Return (x, y) of the center of cell containing provided text 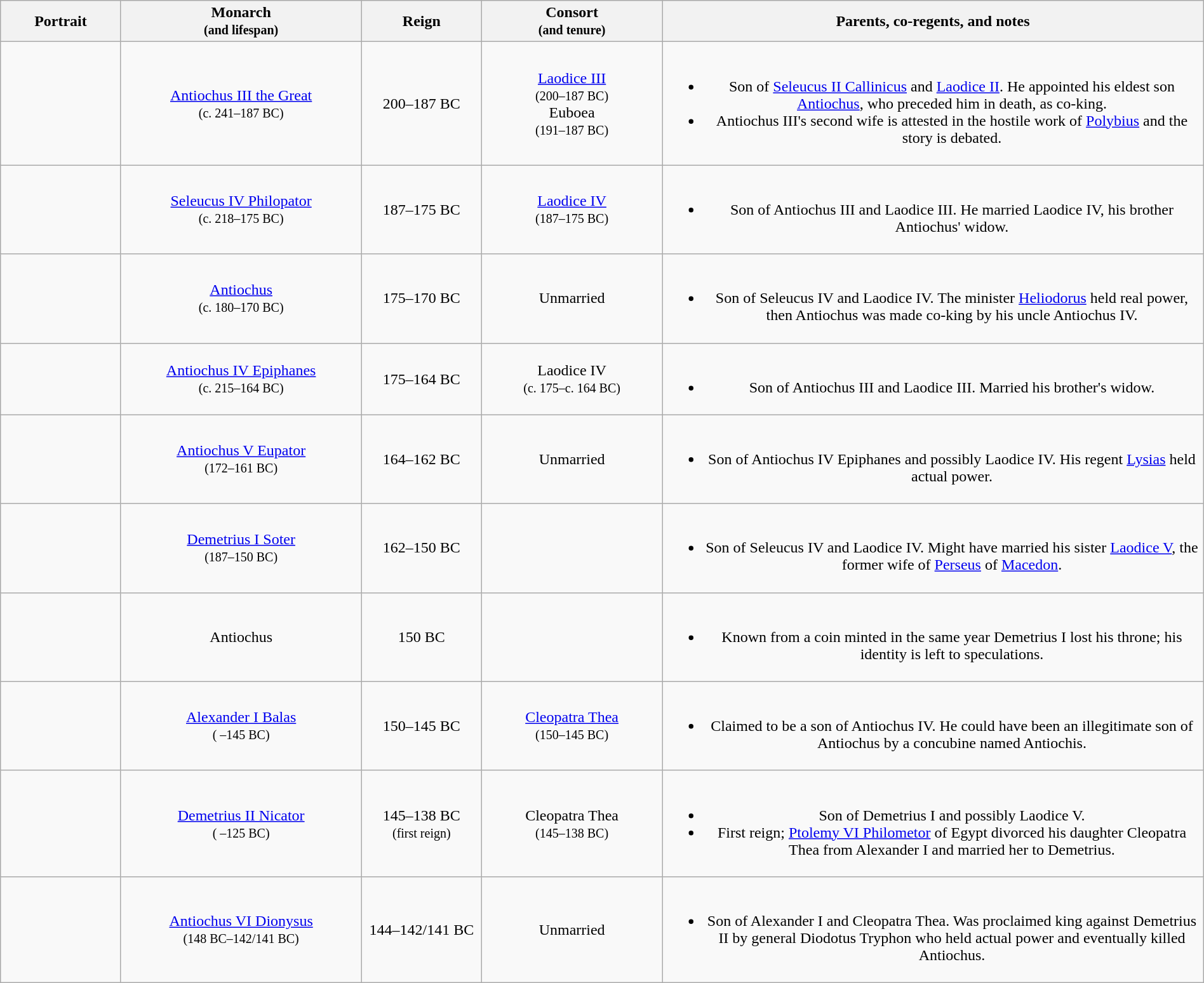
150–145 BC (422, 726)
Son of Seleucus IV and Laodice IV. Might have married his sister Laodice V, the former wife of Perseus of Macedon. (933, 548)
Son of Antiochus III and Laodice III. He married Laodice IV, his brother Antiochus' widow. (933, 210)
200–187 BC (422, 104)
144–142/141 BC (422, 930)
Cleopatra Thea(145–138 BC) (572, 823)
Known from a coin minted in the same year Demetrius I lost his throne; his identity is left to speculations. (933, 637)
Antiochus (241, 637)
187–175 BC (422, 210)
Antiochus III the Great(c. 241–187 BC) (241, 104)
Antiochus(c. 180–170 BC) (241, 298)
Consort(and tenure) (572, 22)
145–138 BC(first reign) (422, 823)
Antiochus V Eupator(172–161 BC) (241, 459)
Seleucus IV Philopator(c. 218–175 BC) (241, 210)
Son of Antiochus IV Epiphanes and possibly Laodice IV. His regent Lysias held actual power. (933, 459)
175–170 BC (422, 298)
Cleopatra Thea (150–145 BC) (572, 726)
Antiochus IV Epiphanes(c. 215–164 BC) (241, 378)
175–164 BC (422, 378)
Monarch(and lifespan) (241, 22)
Claimed to be a son of Antiochus IV. He could have been an illegitimate son of Antiochus by a concubine named Antiochis. (933, 726)
Laodice IV(187–175 BC) (572, 210)
150 BC (422, 637)
162–150 BC (422, 548)
Antiochus VI Dionysus(148 BC–142/141 BC) (241, 930)
Parents, co-regents, and notes (933, 22)
Alexander I Balas( –145 BC) (241, 726)
Demetrius II Nicator( –125 BC) (241, 823)
Portrait (61, 22)
Laodice IV(c. 175–c. 164 BC) (572, 378)
Son of Antiochus III and Laodice III. Married his brother's widow. (933, 378)
Reign (422, 22)
Demetrius I Soter(187–150 BC) (241, 548)
Laodice III(200–187 BC)Euboea(191–187 BC) (572, 104)
Son of Seleucus IV and Laodice IV. The minister Heliodorus held real power, then Antiochus was made co-king by his uncle Antiochus IV. (933, 298)
164–162 BC (422, 459)
